For the text-containing cell, return its midpoint in (X, Y) coordinate format. 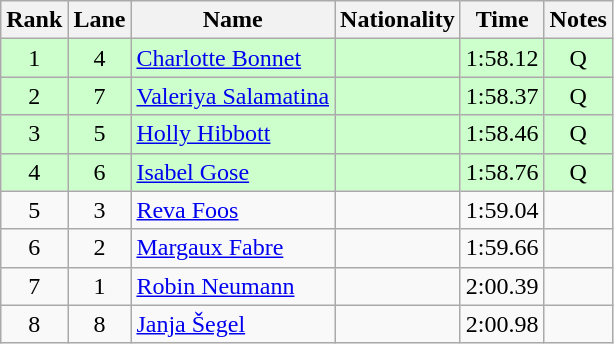
2:00.39 (502, 286)
1:59.66 (502, 248)
Robin Neumann (233, 286)
Janja Šegel (233, 324)
1:58.37 (502, 96)
Name (233, 20)
1:59.04 (502, 210)
Isabel Gose (233, 172)
Charlotte Bonnet (233, 58)
2:00.98 (502, 324)
1:58.76 (502, 172)
Nationality (398, 20)
Valeriya Salamatina (233, 96)
Holly Hibbott (233, 134)
Notes (578, 20)
Margaux Fabre (233, 248)
Rank (34, 20)
Lane (100, 20)
Reva Foos (233, 210)
1:58.12 (502, 58)
1:58.46 (502, 134)
Time (502, 20)
